From the cell containing the given text, extract its center point as (x, y) coordinate. 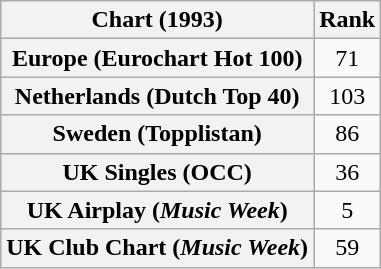
5 (348, 210)
UK Airplay (Music Week) (158, 210)
UK Singles (OCC) (158, 172)
Europe (Eurochart Hot 100) (158, 58)
Netherlands (Dutch Top 40) (158, 96)
103 (348, 96)
36 (348, 172)
71 (348, 58)
Rank (348, 20)
Chart (1993) (158, 20)
86 (348, 134)
Sweden (Topplistan) (158, 134)
UK Club Chart (Music Week) (158, 248)
59 (348, 248)
